Determine the (X, Y) coordinate at the center of the cell enclosing the given text.  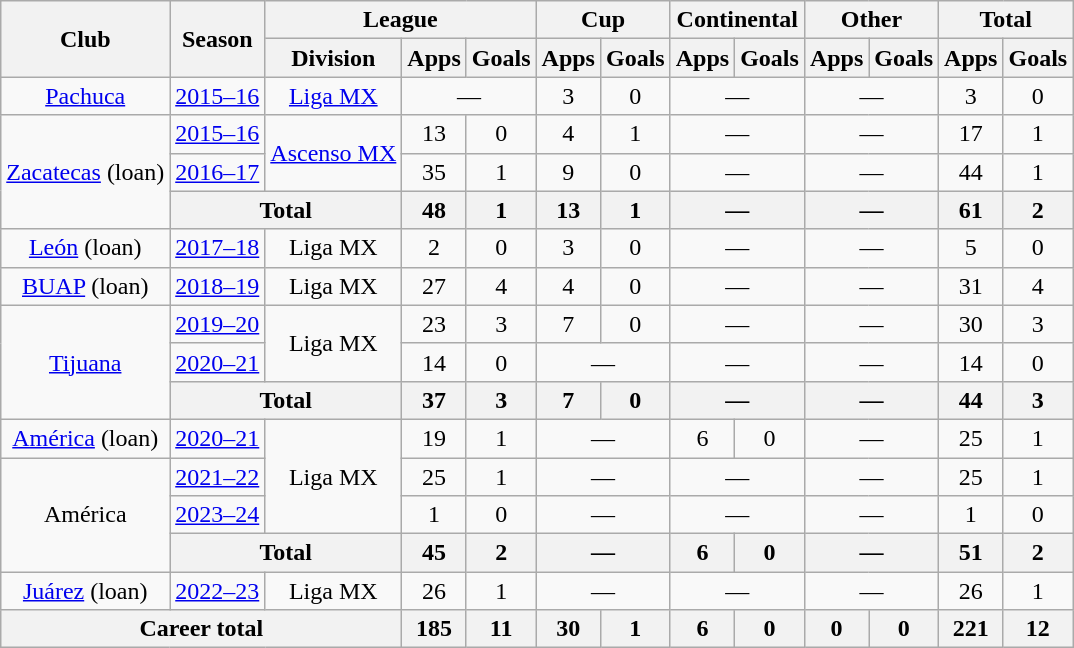
17 (971, 134)
48 (434, 210)
23 (434, 324)
61 (971, 210)
11 (501, 629)
Club (86, 39)
Juárez (loan) (86, 591)
2019–20 (218, 324)
221 (971, 629)
Pachuca (86, 96)
5 (971, 248)
América (86, 515)
Tijuana (86, 362)
2016–17 (218, 172)
51 (971, 553)
2022–23 (218, 591)
37 (434, 400)
Cup (603, 20)
Other (871, 20)
45 (434, 553)
2023–24 (218, 515)
Season (218, 39)
Continental (737, 20)
19 (434, 438)
12 (1038, 629)
2017–18 (218, 248)
185 (434, 629)
2021–22 (218, 477)
América (loan) (86, 438)
League (400, 20)
Career total (202, 629)
BUAP (loan) (86, 286)
27 (434, 286)
9 (568, 172)
2018–19 (218, 286)
León (loan) (86, 248)
31 (971, 286)
35 (434, 172)
Ascenso MX (334, 153)
Zacatecas (loan) (86, 172)
Division (334, 58)
